Return the [X, Y] coordinate for the center point of the cell that contains the specified text.  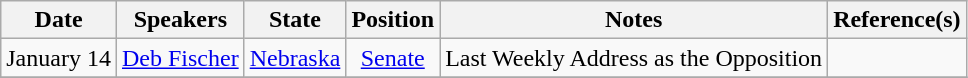
Date [59, 20]
Nebraska [295, 58]
Reference(s) [898, 20]
Deb Fischer [180, 58]
Last Weekly Address as the Opposition [634, 58]
Speakers [180, 20]
January 14 [59, 58]
Senate [393, 58]
State [295, 20]
Notes [634, 20]
Position [393, 20]
